Scan for the cell matching the given text and deliver its [x, y] coordinate at center. 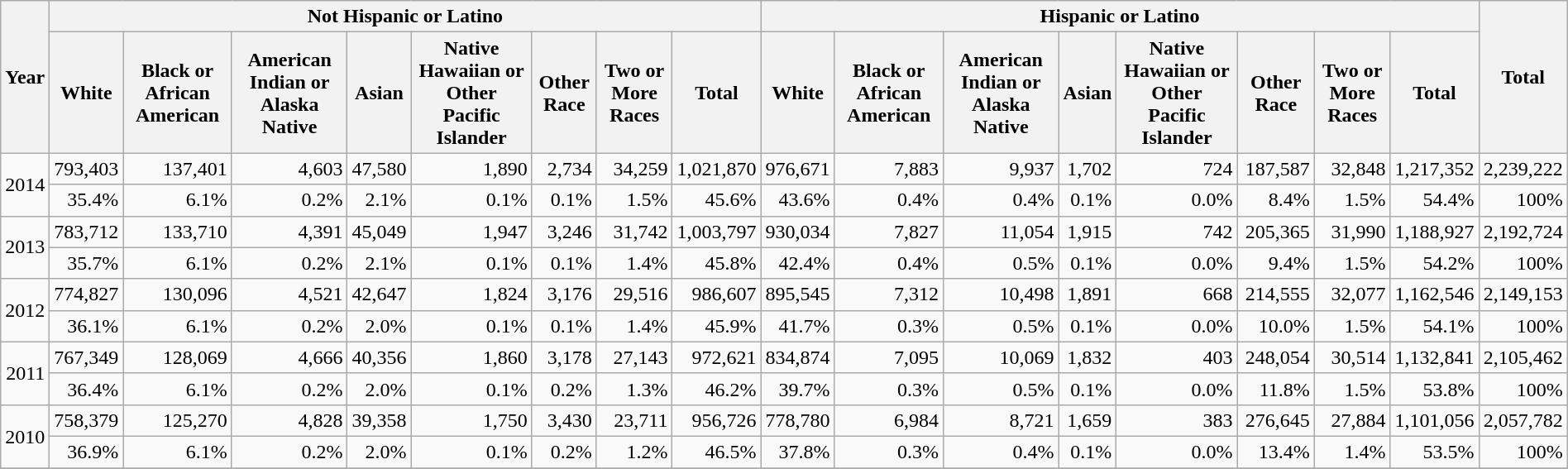
40,356 [379, 357]
724 [1177, 169]
4,521 [289, 294]
46.2% [716, 389]
34,259 [634, 169]
2013 [25, 247]
23,711 [634, 420]
8,721 [1001, 420]
128,069 [177, 357]
774,827 [86, 294]
4,603 [289, 169]
130,096 [177, 294]
53.5% [1434, 452]
9,937 [1001, 169]
42.4% [797, 263]
2,105,462 [1523, 357]
1,891 [1088, 294]
956,726 [716, 420]
976,671 [797, 169]
758,379 [86, 420]
3,246 [564, 232]
54.1% [1434, 326]
47,580 [379, 169]
31,742 [634, 232]
1,860 [471, 357]
27,143 [634, 357]
895,545 [797, 294]
54.2% [1434, 263]
6,984 [888, 420]
2011 [25, 373]
767,349 [86, 357]
1,702 [1088, 169]
1,824 [471, 294]
1,890 [471, 169]
Not Hispanic or Latino [405, 17]
54.4% [1434, 200]
27,884 [1352, 420]
742 [1177, 232]
1.2% [634, 452]
972,621 [716, 357]
46.5% [716, 452]
783,712 [86, 232]
1,188,927 [1434, 232]
205,365 [1275, 232]
7,883 [888, 169]
137,401 [177, 169]
36.9% [86, 452]
3,430 [564, 420]
3,176 [564, 294]
2014 [25, 184]
2010 [25, 436]
1,101,056 [1434, 420]
42,647 [379, 294]
11,054 [1001, 232]
7,827 [888, 232]
4,391 [289, 232]
45.6% [716, 200]
32,077 [1352, 294]
31,990 [1352, 232]
2,192,724 [1523, 232]
7,095 [888, 357]
2,149,153 [1523, 294]
8.4% [1275, 200]
43.6% [797, 200]
45.8% [716, 263]
986,607 [716, 294]
4,666 [289, 357]
1,659 [1088, 420]
35.7% [86, 263]
1,132,841 [1434, 357]
36.1% [86, 326]
45,049 [379, 232]
1,003,797 [716, 232]
834,874 [797, 357]
1,832 [1088, 357]
10,069 [1001, 357]
10.0% [1275, 326]
793,403 [86, 169]
125,270 [177, 420]
2012 [25, 310]
276,645 [1275, 420]
133,710 [177, 232]
53.8% [1434, 389]
403 [1177, 357]
Year [25, 77]
30,514 [1352, 357]
2,734 [564, 169]
39.7% [797, 389]
11.8% [1275, 389]
Hispanic or Latino [1120, 17]
383 [1177, 420]
1.3% [634, 389]
778,780 [797, 420]
2,239,222 [1523, 169]
2,057,782 [1523, 420]
35.4% [86, 200]
1,947 [471, 232]
29,516 [634, 294]
45.9% [716, 326]
930,034 [797, 232]
32,848 [1352, 169]
10,498 [1001, 294]
248,054 [1275, 357]
3,178 [564, 357]
668 [1177, 294]
9.4% [1275, 263]
1,217,352 [1434, 169]
13.4% [1275, 452]
37.8% [797, 452]
1,162,546 [1434, 294]
1,750 [471, 420]
7,312 [888, 294]
41.7% [797, 326]
39,358 [379, 420]
4,828 [289, 420]
36.4% [86, 389]
214,555 [1275, 294]
187,587 [1275, 169]
1,915 [1088, 232]
1,021,870 [716, 169]
